Scan for the cell matching the given text and deliver its [X, Y] coordinate at center. 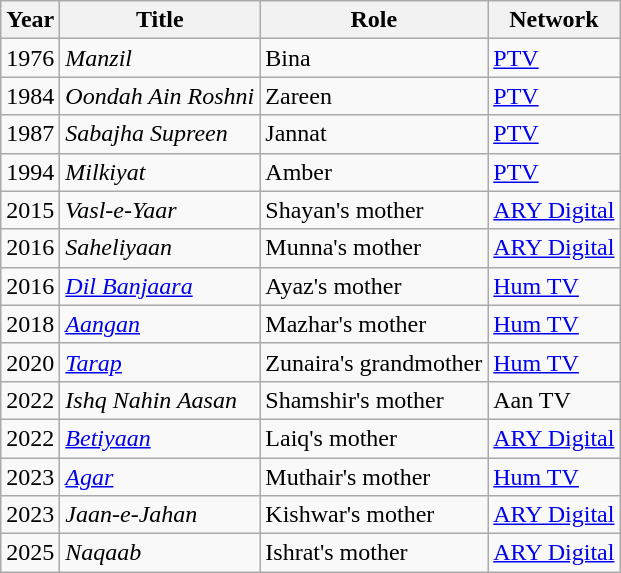
Munna's mother [374, 248]
Zunaira's grandmother [374, 362]
Naqaab [160, 553]
1984 [30, 96]
Year [30, 20]
Sabajha Supreen [160, 134]
Manzil [160, 58]
Muthair's mother [374, 477]
Jannat [374, 134]
Laiq's mother [374, 438]
Betiyaan [160, 438]
Bina [374, 58]
Zareen [374, 96]
Ishq Nahin Aasan [160, 400]
2018 [30, 324]
Ayaz's mother [374, 286]
1987 [30, 134]
Vasl-e-Yaar [160, 210]
Tarap [160, 362]
2015 [30, 210]
Kishwar's mother [374, 515]
1976 [30, 58]
Mazhar's mother [374, 324]
Amber [374, 172]
Aangan [160, 324]
Role [374, 20]
2025 [30, 553]
Title [160, 20]
2020 [30, 362]
Agar [160, 477]
Dil Banjaara [160, 286]
1994 [30, 172]
Jaan-e-Jahan [160, 515]
Saheliyaan [160, 248]
Oondah Ain Roshni [160, 96]
Shayan's mother [374, 210]
Ishrat's mother [374, 553]
Network [554, 20]
Aan TV [554, 400]
Shamshir's mother [374, 400]
Milkiyat [160, 172]
